From the cell containing the given text, extract its center point as [X, Y] coordinate. 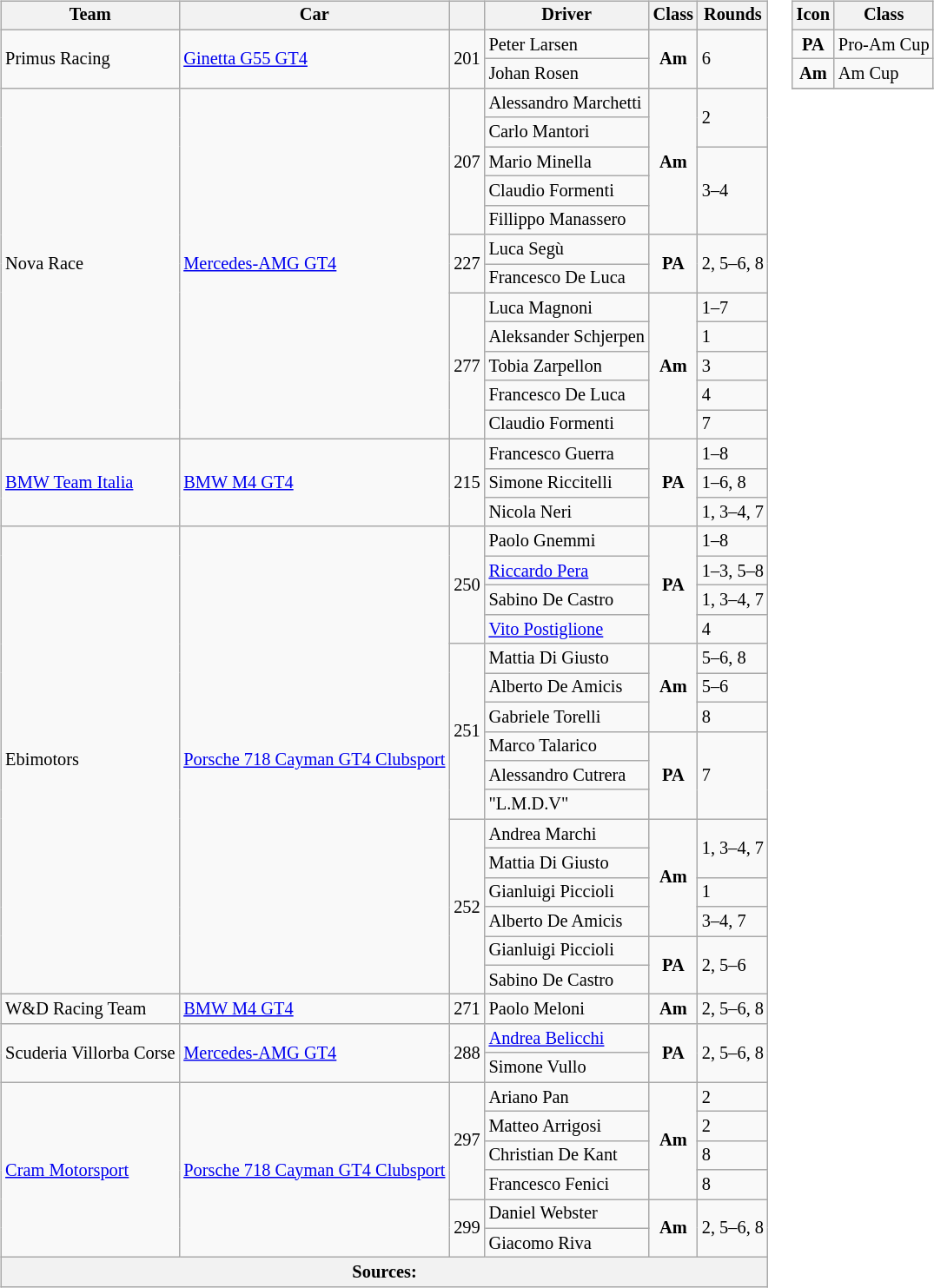
Christian De Kant [566, 1155]
Matteo Arrigosi [566, 1126]
250 [467, 585]
Simone Riccitelli [566, 483]
Andrea Marchi [566, 834]
5–6 [733, 688]
207 [467, 162]
227 [467, 264]
201 [467, 59]
Paolo Meloni [566, 1009]
Peter Larsen [566, 44]
Vito Postiglione [566, 629]
Luca Magnoni [566, 307]
Pro-Am Cup [884, 44]
Aleksander Schjerpen [566, 337]
Ariano Pan [566, 1097]
Tobia Zarpellon [566, 367]
Cram Motorsport [90, 1170]
271 [467, 1009]
Primus Racing [90, 59]
251 [467, 731]
Mario Minella [566, 162]
Carlo Mantori [566, 132]
Icon [813, 16]
Scuderia Villorba Corse [90, 1053]
Luca Segù [566, 249]
3–4 [733, 191]
Ebimotors [90, 760]
Gabriele Torelli [566, 717]
Sources: [384, 1272]
3 [733, 367]
Alessandro Marchetti [566, 103]
Ginetta G55 GT4 [315, 59]
299 [467, 1228]
Rounds [733, 16]
Car [315, 16]
Alessandro Cutrera [566, 776]
Driver [566, 16]
Giacomo Riva [566, 1243]
1–7 [733, 307]
277 [467, 366]
Nicola Neri [566, 512]
BMW Team Italia [90, 483]
Team [90, 16]
2, 5–6 [733, 966]
W&D Racing Team [90, 1009]
Paolo Gnemmi [566, 541]
"L.M.D.V" [566, 804]
Marco Talarico [566, 746]
Daniel Webster [566, 1214]
297 [467, 1141]
Johan Rosen [566, 74]
Am Cup [884, 74]
215 [467, 483]
Riccardo Pera [566, 571]
252 [467, 907]
Fillippo Manassero [566, 220]
Nova Race [90, 264]
288 [467, 1053]
6 [733, 59]
Francesco Fenici [566, 1185]
1–6, 8 [733, 483]
Simone Vullo [566, 1067]
3–4, 7 [733, 921]
1–3, 5–8 [733, 571]
5–6, 8 [733, 658]
Andrea Belicchi [566, 1039]
Francesco Guerra [566, 453]
